Locate the cell with the specified text and output its [X, Y] center coordinate. 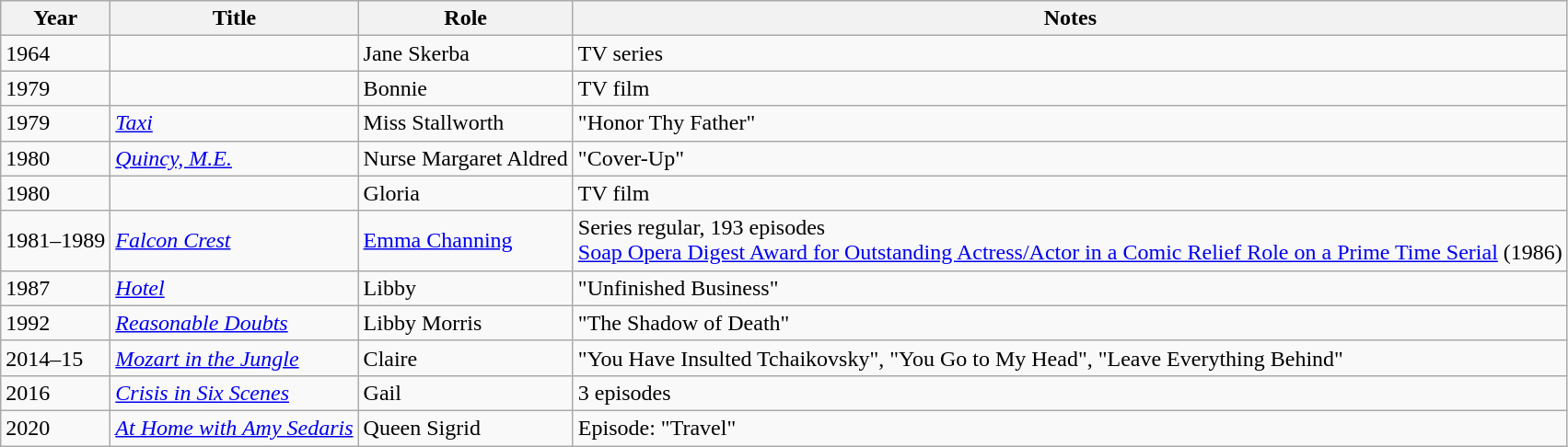
2020 [55, 428]
Role [466, 18]
2014–15 [55, 358]
Year [55, 18]
1992 [55, 323]
"Cover-Up" [1070, 158]
Taxi [234, 123]
Gail [466, 393]
Nurse Margaret Aldred [466, 158]
1964 [55, 53]
Quincy, M.E. [234, 158]
"You Have Insulted Tchaikovsky", "You Go to My Head", "Leave Everything Behind" [1070, 358]
Jane Skerba [466, 53]
Bonnie [466, 88]
"Honor Thy Father" [1070, 123]
Hotel [234, 288]
Mozart in the Jungle [234, 358]
Reasonable Doubts [234, 323]
Libby Morris [466, 323]
1981–1989 [55, 241]
Emma Channing [466, 241]
2016 [55, 393]
"The Shadow of Death" [1070, 323]
Gloria [466, 193]
TV series [1070, 53]
Title [234, 18]
Miss Stallworth [466, 123]
Falcon Crest [234, 241]
"Unfinished Business" [1070, 288]
Episode: "Travel" [1070, 428]
Libby [466, 288]
At Home with Amy Sedaris [234, 428]
3 episodes [1070, 393]
Crisis in Six Scenes [234, 393]
Queen Sigrid [466, 428]
1987 [55, 288]
Claire [466, 358]
Series regular, 193 episodesSoap Opera Digest Award for Outstanding Actress/Actor in a Comic Relief Role on a Prime Time Serial (1986) [1070, 241]
Notes [1070, 18]
